Pinpoint the cell where the given text exists, returning its [x, y] midpoint coordinate. 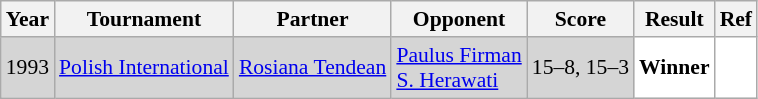
Polish International [144, 68]
Winner [674, 68]
Opponent [458, 19]
Rosiana Tendean [312, 68]
1993 [28, 68]
Partner [312, 19]
Tournament [144, 19]
Paulus Firman S. Herawati [458, 68]
Result [674, 19]
15–8, 15–3 [580, 68]
Score [580, 19]
Ref [736, 19]
Year [28, 19]
